Scan for the cell matching the given text and deliver its [x, y] coordinate at center. 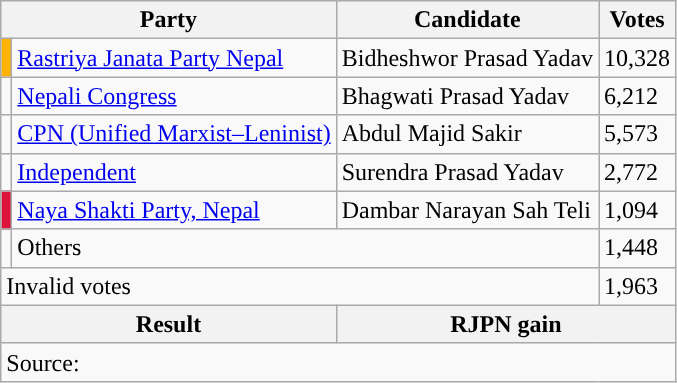
1,448 [638, 248]
Surendra Prasad Yadav [467, 172]
Votes [638, 20]
Invalid votes [300, 286]
Nepali Congress [174, 96]
Independent [174, 172]
5,573 [638, 134]
10,328 [638, 58]
1,963 [638, 286]
6,212 [638, 96]
CPN (Unified Marxist–Leninist) [174, 134]
RJPN gain [506, 324]
Result [168, 324]
Bhagwati Prasad Yadav [467, 96]
Bidheshwor Prasad Yadav [467, 58]
Naya Shakti Party, Nepal [174, 210]
Source: [338, 362]
1,094 [638, 210]
Candidate [467, 20]
Abdul Majid Sakir [467, 134]
Rastriya Janata Party Nepal [174, 58]
Dambar Narayan Sah Teli [467, 210]
2,772 [638, 172]
Others [306, 248]
Party [168, 20]
